Return [X, Y] of the center of cell containing provided text 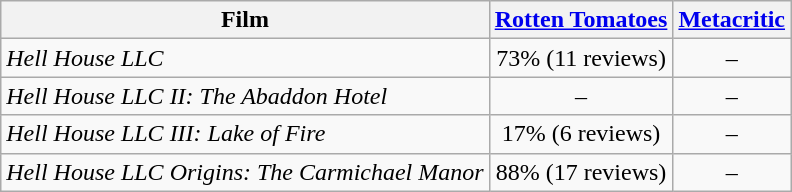
Hell House LLC Origins: The Carmichael Manor [245, 172]
Rotten Tomatoes [581, 20]
Hell House LLC III: Lake of Fire [245, 134]
Film [245, 20]
88% (17 reviews) [581, 172]
17% (6 reviews) [581, 134]
Hell House LLC [245, 58]
Hell House LLC II: The Abaddon Hotel [245, 96]
Metacritic [732, 20]
73% (11 reviews) [581, 58]
